Capture the cell that displays the provided text and extract its (X, Y) central coordinate. 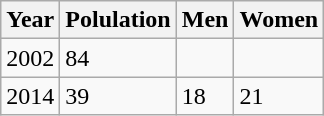
2002 (30, 58)
39 (118, 96)
18 (205, 96)
2014 (30, 96)
21 (279, 96)
84 (118, 58)
Women (279, 20)
Polulation (118, 20)
Men (205, 20)
Year (30, 20)
